Search for the cell housing the specified text and yield its [x, y] center coordinate. 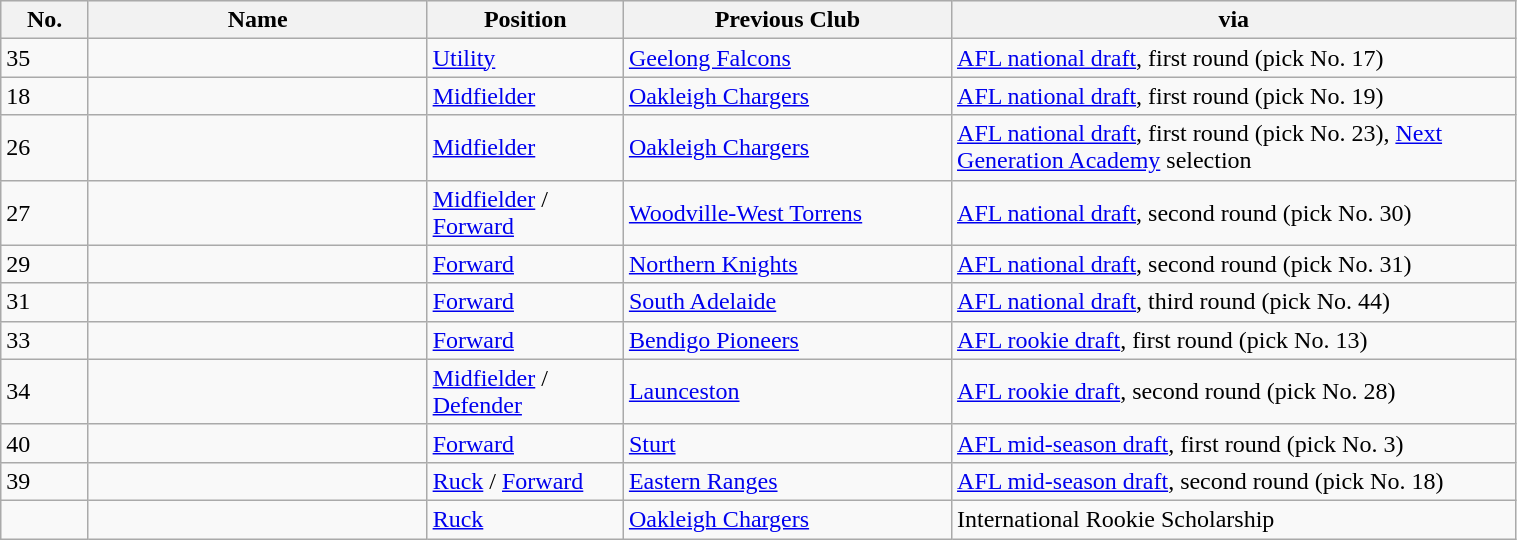
via [1234, 20]
No. [45, 20]
34 [45, 392]
AFL national draft, first round (pick No. 17) [1234, 58]
AFL national draft, second round (pick No. 30) [1234, 212]
Utility [525, 58]
Ruck [525, 519]
29 [45, 264]
Geelong Falcons [787, 58]
Launceston [787, 392]
33 [45, 340]
Ruck / Forward [525, 481]
Sturt [787, 443]
Previous Club [787, 20]
31 [45, 302]
40 [45, 443]
AFL national draft, first round (pick No. 23), Next Generation Academy selection [1234, 148]
Bendigo Pioneers [787, 340]
AFL rookie draft, first round (pick No. 13) [1234, 340]
AFL national draft, second round (pick No. 31) [1234, 264]
39 [45, 481]
Midfielder / Defender [525, 392]
Midfielder / Forward [525, 212]
Northern Knights [787, 264]
Woodville-West Torrens [787, 212]
AFL national draft, third round (pick No. 44) [1234, 302]
South Adelaide [787, 302]
International Rookie Scholarship [1234, 519]
26 [45, 148]
18 [45, 96]
35 [45, 58]
AFL mid-season draft, second round (pick No. 18) [1234, 481]
Eastern Ranges [787, 481]
27 [45, 212]
Position [525, 20]
Name [258, 20]
AFL mid-season draft, first round (pick No. 3) [1234, 443]
AFL national draft, first round (pick No. 19) [1234, 96]
AFL rookie draft, second round (pick No. 28) [1234, 392]
